Return [x, y] of the center of cell containing provided text 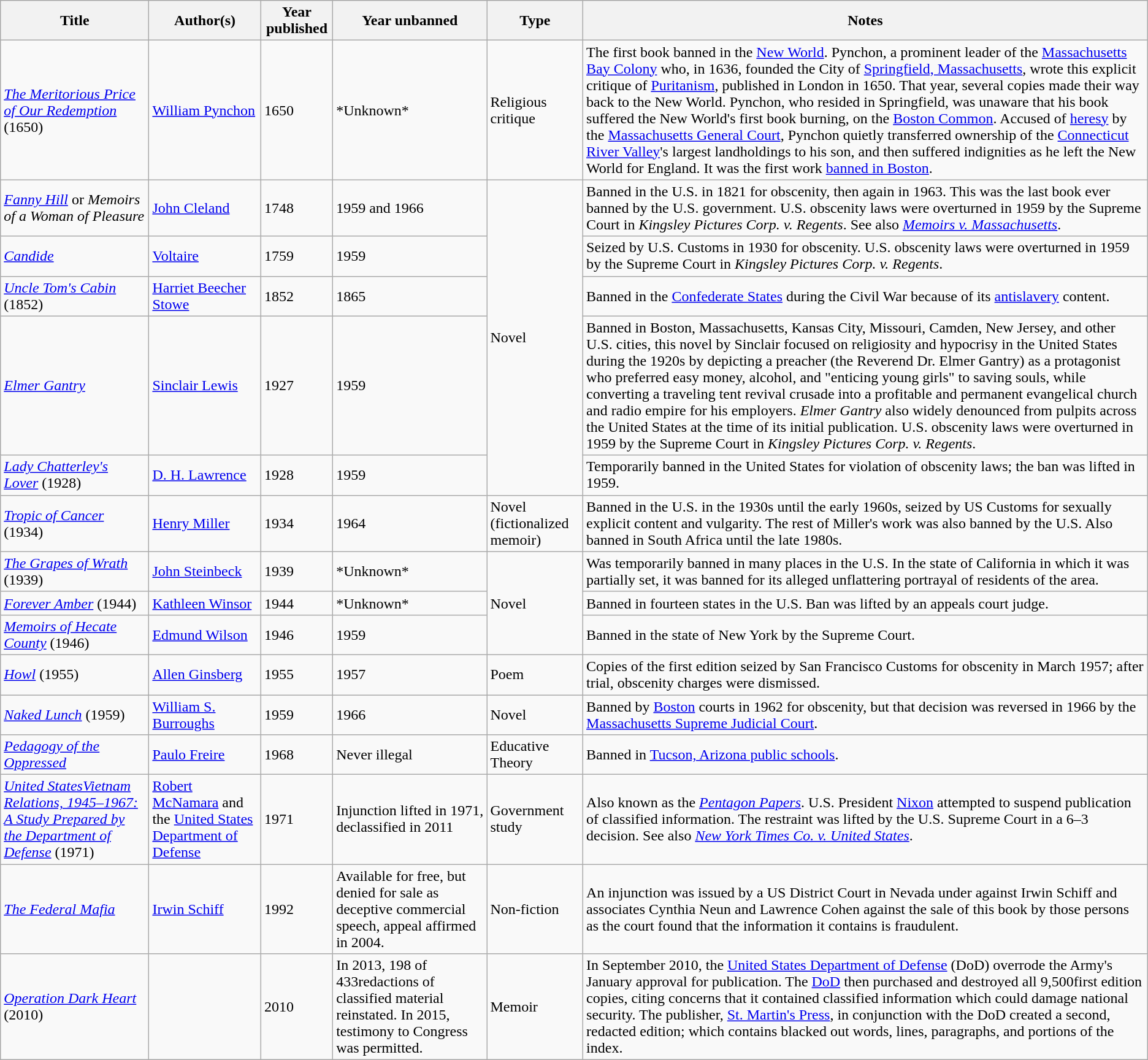
Year unbanned [410, 21]
1964 [410, 523]
Operation Dark Heart (2010) [75, 1007]
Howl (1955) [75, 675]
Uncle Tom's Cabin (1852) [75, 296]
Edmund Wilson [205, 634]
William S. Burroughs [205, 714]
Novel (fictionalized memoir) [535, 523]
Seized by U.S. Customs in 1930 for obscenity. U.S. obscenity laws were overturned in 1959 by the Supreme Court in Kingsley Pictures Corp. v. Regents. [866, 256]
Robert McNamara and the United States Department of Defense [205, 820]
1928 [297, 475]
1959 and 1966 [410, 208]
Government study [535, 820]
Non-fiction [535, 909]
Allen Ginsberg [205, 675]
1944 [297, 603]
1852 [297, 296]
Copies of the first edition seized by San Francisco Customs for obscenity in March 1957; after trial, obscenity charges were dismissed. [866, 675]
1748 [297, 208]
Memoirs of Hecate County (1946) [75, 634]
Title [75, 21]
1759 [297, 256]
1946 [297, 634]
Elmer Gantry [75, 385]
1939 [297, 572]
Temporarily banned in the United States for violation of obscenity laws; the ban was lifted in 1959. [866, 475]
John Cleland [205, 208]
Voltaire [205, 256]
D. H. Lawrence [205, 475]
In 2013, 198 of 433redactions of classified material reinstated. In 2015, testimony to Congress was permitted. [410, 1007]
Injunction lifted in 1971, declassified in 2011 [410, 820]
Paulo Freire [205, 755]
United StatesVietnam Relations, 1945–1967: A Study Prepared by the Department of Defense (1971) [75, 820]
Notes [866, 21]
1927 [297, 385]
William Pynchon [205, 110]
Banned in the Confederate States during the Civil War because of its antislavery content. [866, 296]
Fanny Hill or Memoirs of a Woman of Pleasure [75, 208]
Tropic of Cancer (1934) [75, 523]
1992 [297, 909]
Religious critique [535, 110]
Kathleen Winsor [205, 603]
1971 [297, 820]
Year published [297, 21]
1955 [297, 675]
Banned in the state of New York by the Supreme Court. [866, 634]
1968 [297, 755]
Banned in Tucson, Arizona public schools. [866, 755]
1934 [297, 523]
Available for free, but denied for sale as deceptive commercial speech, appeal affirmed in 2004. [410, 909]
Banned by Boston courts in 1962 for obscenity, but that decision was reversed in 1966 by the Massachusetts Supreme Judicial Court. [866, 714]
Type [535, 21]
Naked Lunch (1959) [75, 714]
1650 [297, 110]
Author(s) [205, 21]
The Federal Mafia [75, 909]
Pedagogy of the Oppressed [75, 755]
Banned in fourteen states in the U.S. Ban was lifted by an appeals court judge. [866, 603]
1966 [410, 714]
John Steinbeck [205, 572]
Forever Amber (1944) [75, 603]
2010 [297, 1007]
Poem [535, 675]
Candide [75, 256]
The Grapes of Wrath (1939) [75, 572]
1957 [410, 675]
Harriet Beecher Stowe [205, 296]
Sinclair Lewis [205, 385]
1865 [410, 296]
Lady Chatterley's Lover (1928) [75, 475]
The Meritorious Price of Our Redemption (1650) [75, 110]
Memoir [535, 1007]
Never illegal [410, 755]
Educative Theory [535, 755]
Irwin Schiff [205, 909]
Henry Miller [205, 523]
